Find where the given text appears and provide that cell's center as (x, y) coordinate. 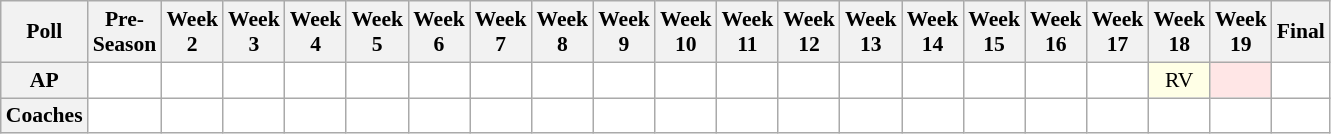
Week15 (994, 32)
AP (44, 80)
Week18 (1179, 32)
Poll (44, 32)
Week11 (748, 32)
Coaches (44, 116)
Week8 (562, 32)
Week13 (871, 32)
Week16 (1056, 32)
Week5 (377, 32)
Week2 (192, 32)
Week17 (1118, 32)
Week3 (254, 32)
Week19 (1241, 32)
Week7 (501, 32)
Week4 (316, 32)
RV (1179, 80)
Pre-Season (125, 32)
Final (1301, 32)
Week9 (624, 32)
Week10 (686, 32)
Week12 (809, 32)
Week6 (439, 32)
Week14 (933, 32)
